Return [X, Y] of the center of cell containing provided text 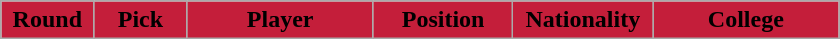
Round [48, 20]
Pick [140, 20]
Position [443, 20]
College [746, 20]
Player [280, 20]
Nationality [583, 20]
